Scan for the cell matching the given text and deliver its (x, y) coordinate at center. 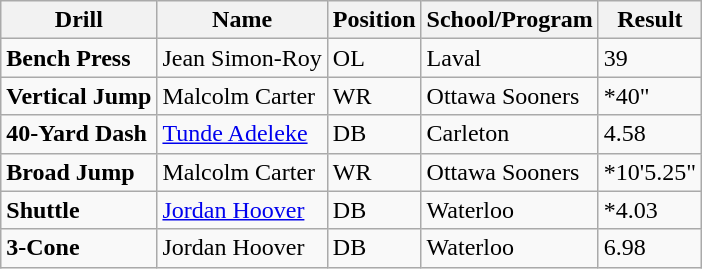
3-Cone (79, 248)
Result (650, 20)
*40" (650, 96)
4.58 (650, 134)
*4.03 (650, 210)
*10'5.25" (650, 172)
Name (242, 20)
40-Yard Dash (79, 134)
Jean Simon-Roy (242, 58)
Drill (79, 20)
OL (374, 58)
Carleton (510, 134)
Bench Press (79, 58)
6.98 (650, 248)
Laval (510, 58)
Broad Jump (79, 172)
School/Program (510, 20)
Position (374, 20)
Tunde Adeleke (242, 134)
Shuttle (79, 210)
39 (650, 58)
Vertical Jump (79, 96)
